Output the [x, y] coordinate of the center of the cell containing the given text.  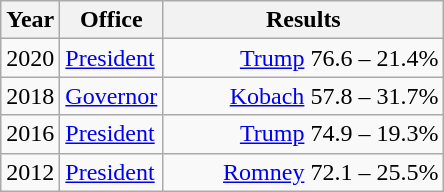
Results [304, 20]
Kobach 57.8 – 31.7% [304, 96]
Trump 74.9 – 19.3% [304, 134]
2012 [30, 172]
Year [30, 20]
2018 [30, 96]
Governor [112, 96]
Trump 76.6 – 21.4% [304, 58]
2016 [30, 134]
Romney 72.1 – 25.5% [304, 172]
2020 [30, 58]
Office [112, 20]
